Output the [x, y] coordinate of the center of the cell containing the given text.  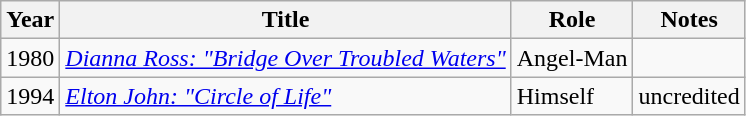
Angel-Man [572, 58]
Year [30, 20]
Role [572, 20]
1994 [30, 96]
Title [286, 20]
1980 [30, 58]
Dianna Ross: "Bridge Over Troubled Waters" [286, 58]
Elton John: "Circle of Life" [286, 96]
uncredited [689, 96]
Himself [572, 96]
Notes [689, 20]
